Determine the [x, y] coordinate at the center of the cell enclosing the given text.  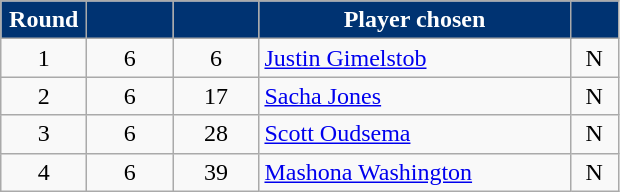
1 [44, 58]
Justin Gimelstob [414, 58]
Sacha Jones [414, 96]
4 [44, 172]
Mashona Washington [414, 172]
Player chosen [414, 20]
3 [44, 134]
Scott Oudsema [414, 134]
17 [216, 96]
2 [44, 96]
Round [44, 20]
28 [216, 134]
39 [216, 172]
